Identify which cell holds the provided text, then report its (X, Y) central coordinate. 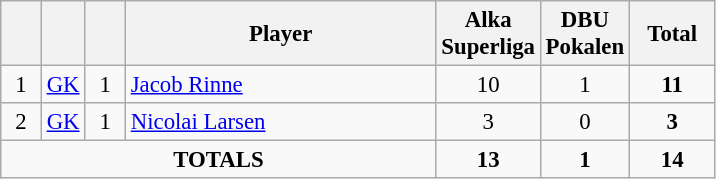
Nicolai Larsen (280, 122)
2 (22, 122)
Jacob Rinne (280, 85)
11 (672, 85)
0 (584, 122)
DBU Pokalen (584, 34)
10 (488, 85)
14 (672, 160)
13 (488, 160)
Total (672, 34)
Player (280, 34)
TOTALS (218, 160)
Alka Superliga (488, 34)
